Determine the [X, Y] coordinate at the center of the cell enclosing the given text.  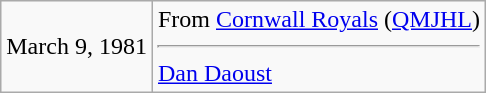
March 9, 1981 [77, 47]
From Cornwall Royals (QMJHL)Dan Daoust [318, 47]
